Pinpoint the cell where the given text exists, returning its [X, Y] midpoint coordinate. 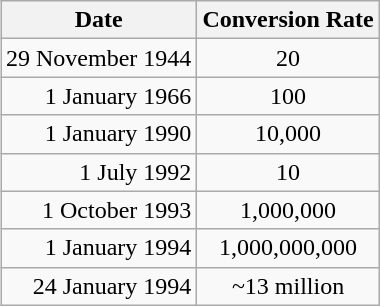
100 [288, 96]
1 January 1966 [98, 96]
~13 million [288, 286]
Date [98, 20]
24 January 1994 [98, 286]
1,000,000 [288, 210]
1 October 1993 [98, 210]
Conversion Rate [288, 20]
1 January 1994 [98, 248]
10 [288, 172]
1 January 1990 [98, 134]
1 July 1992 [98, 172]
29 November 1944 [98, 58]
20 [288, 58]
1,000,000,000 [288, 248]
10,000 [288, 134]
